Pinpoint the cell where the given text exists, returning its [X, Y] midpoint coordinate. 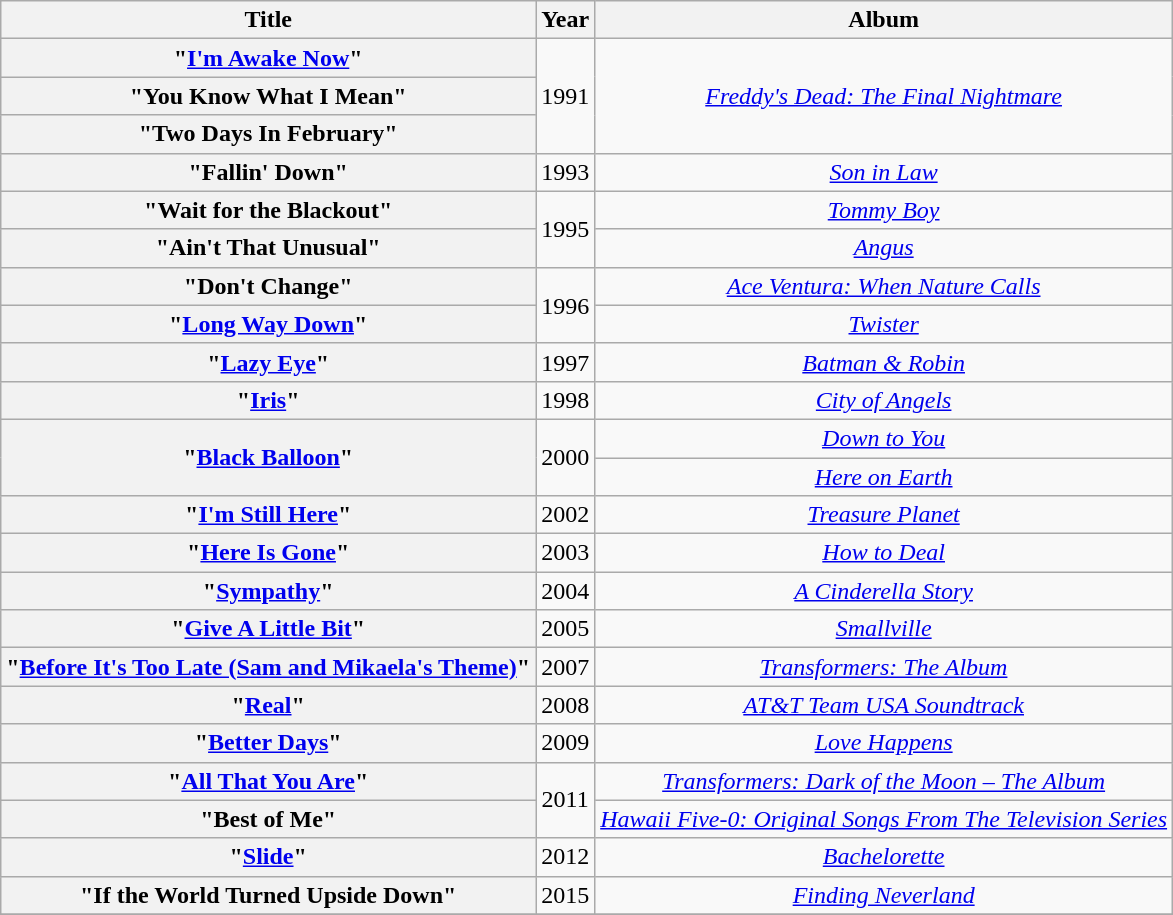
"You Know What I Mean" [268, 96]
1997 [566, 362]
AT&T Team USA Soundtrack [884, 705]
Finding Neverland [884, 895]
2012 [566, 857]
Transformers: Dark of the Moon – The Album [884, 781]
Year [566, 20]
2004 [566, 591]
"Real" [268, 705]
2008 [566, 705]
A Cinderella Story [884, 591]
2000 [566, 457]
2007 [566, 667]
"Two Days In February" [268, 134]
Son in Law [884, 172]
1995 [566, 229]
"Fallin' Down" [268, 172]
1991 [566, 96]
"I'm Awake Now" [268, 58]
Love Happens [884, 743]
Ace Ventura: When Nature Calls [884, 286]
2003 [566, 553]
"Better Days" [268, 743]
1998 [566, 400]
1993 [566, 172]
Freddy's Dead: The Final Nightmare [884, 96]
Treasure Planet [884, 515]
Twister [884, 324]
Down to You [884, 438]
"Iris" [268, 400]
Here on Earth [884, 477]
Album [884, 20]
"Don't Change" [268, 286]
1996 [566, 305]
City of Angels [884, 400]
"Before It's Too Late (Sam and Mikaela's Theme)" [268, 667]
"Wait for the Blackout" [268, 210]
"If the World Turned Upside Down" [268, 895]
Title [268, 20]
2002 [566, 515]
Tommy Boy [884, 210]
"Best of Me" [268, 819]
Batman & Robin [884, 362]
"Black Balloon" [268, 457]
Bachelorette [884, 857]
"All That You Are" [268, 781]
"I'm Still Here" [268, 515]
"Here Is Gone" [268, 553]
Transformers: The Album [884, 667]
Angus [884, 248]
2015 [566, 895]
2011 [566, 800]
"Long Way Down" [268, 324]
Hawaii Five-0: Original Songs From The Television Series [884, 819]
How to Deal [884, 553]
"Slide" [268, 857]
2009 [566, 743]
2005 [566, 629]
"Give A Little Bit" [268, 629]
"Lazy Eye" [268, 362]
"Ain't That Unusual" [268, 248]
Smallville [884, 629]
"Sympathy" [268, 591]
